From the cell containing the given text, extract its center point as [x, y] coordinate. 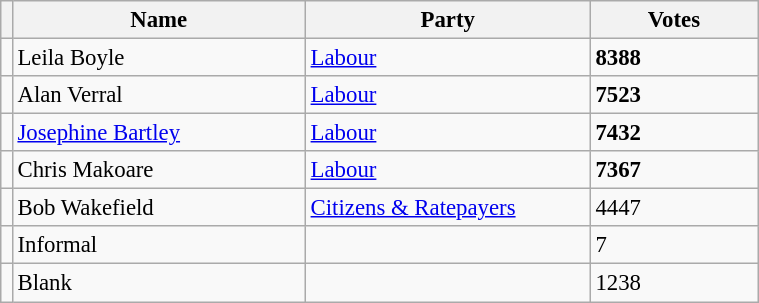
Votes [674, 20]
7367 [674, 170]
Leila Boyle [158, 58]
7432 [674, 133]
Citizens & Ratepayers [448, 208]
7523 [674, 95]
4447 [674, 208]
8388 [674, 58]
Josephine Bartley [158, 133]
Alan Verral [158, 95]
Bob Wakefield [158, 208]
Party [448, 20]
Blank [158, 283]
7 [674, 245]
Informal [158, 245]
Chris Makoare [158, 170]
1238 [674, 283]
Name [158, 20]
